Output the (X, Y) coordinate of the center of the cell containing the given text.  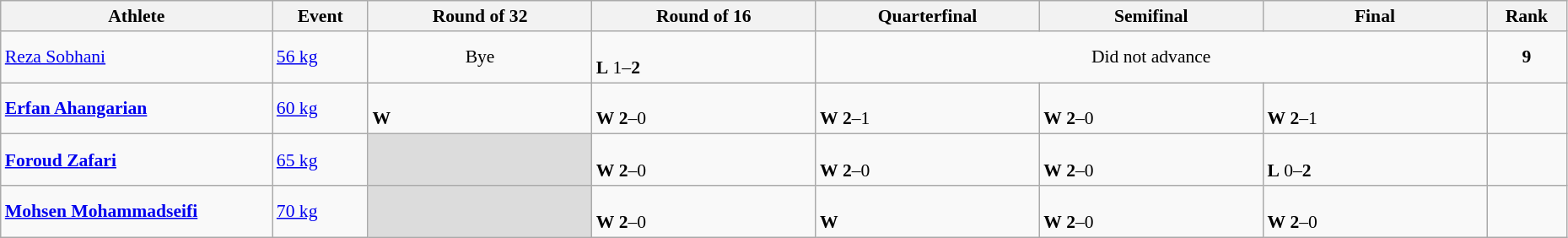
Foroud Zafari (137, 160)
Final (1375, 16)
56 kg (321, 57)
60 kg (321, 108)
Athlete (137, 16)
Semifinal (1150, 16)
Reza Sobhani (137, 57)
Mohsen Mohammadseifi (137, 211)
Round of 16 (703, 16)
Event (321, 16)
L 0–2 (1375, 160)
Rank (1527, 16)
Did not advance (1151, 57)
65 kg (321, 160)
L 1–2 (703, 57)
Quarterfinal (928, 16)
Round of 32 (479, 16)
70 kg (321, 211)
Bye (479, 57)
Erfan Ahangarian (137, 108)
9 (1527, 57)
